Identify which cell holds the provided text, then report its (X, Y) central coordinate. 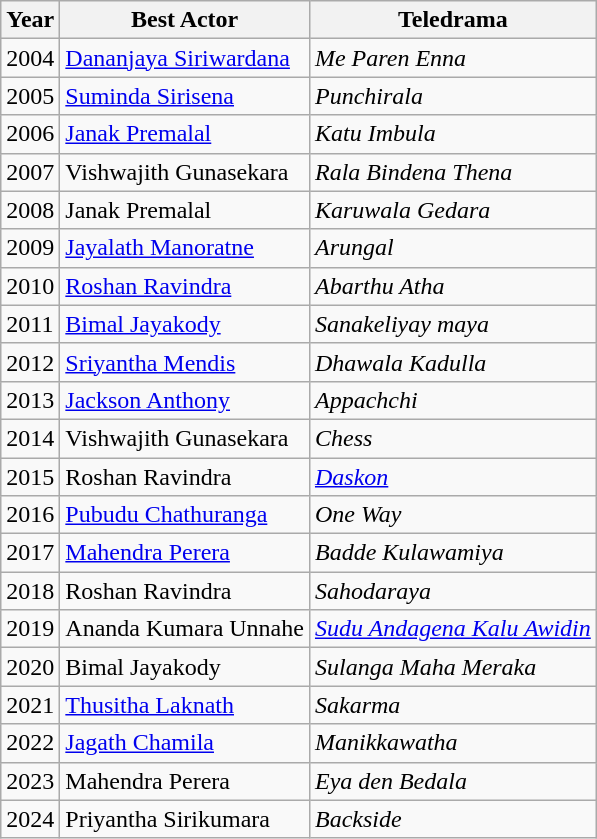
2009 (30, 248)
2022 (30, 743)
2018 (30, 591)
Sriyantha Mendis (185, 362)
Teledrama (452, 20)
2013 (30, 400)
Manikkawatha (452, 743)
One Way (452, 515)
2015 (30, 477)
2008 (30, 210)
Suminda Sirisena (185, 96)
Year (30, 20)
2004 (30, 58)
Abarthu Atha (452, 286)
2021 (30, 705)
Sahodaraya (452, 591)
2006 (30, 134)
Karuwala Gedara (452, 210)
Jayalath Manoratne (185, 248)
2012 (30, 362)
2010 (30, 286)
Backside (452, 819)
Katu Imbula (452, 134)
Dhawala Kadulla (452, 362)
2005 (30, 96)
2023 (30, 781)
Daskon (452, 477)
Sakarma (452, 705)
Appachchi (452, 400)
Jagath Chamila (185, 743)
Badde Kulawamiya (452, 553)
Thusitha Laknath (185, 705)
Chess (452, 438)
2020 (30, 667)
2024 (30, 819)
Sanakeliyay maya (452, 324)
Sudu Andagena Kalu Awidin (452, 629)
Dananjaya Siriwardana (185, 58)
2017 (30, 553)
2007 (30, 172)
Me Paren Enna (452, 58)
Best Actor (185, 20)
2019 (30, 629)
Ananda Kumara Unnahe (185, 629)
Arungal (452, 248)
Punchirala (452, 96)
2016 (30, 515)
Sulanga Maha Meraka (452, 667)
2011 (30, 324)
Rala Bindena Thena (452, 172)
Jackson Anthony (185, 400)
Priyantha Sirikumara (185, 819)
2014 (30, 438)
Eya den Bedala (452, 781)
Pubudu Chathuranga (185, 515)
